For the text-containing cell, return its midpoint in (x, y) coordinate format. 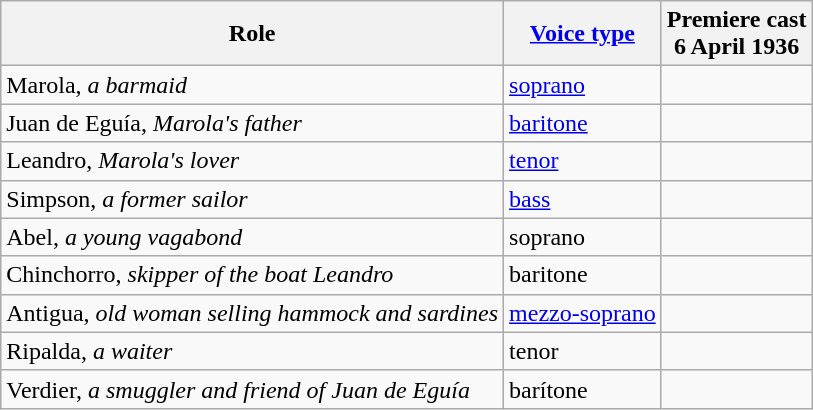
barítone (583, 389)
Chinchorro, skipper of the boat Leandro (252, 275)
Leandro, Marola's lover (252, 161)
bass (583, 199)
Juan de Eguía, Marola's father (252, 123)
Antigua, old woman selling hammock and sardines (252, 313)
Marola, a barmaid (252, 85)
Ripalda, a waiter (252, 351)
Verdier, a smuggler and friend of Juan de Eguía (252, 389)
mezzo-soprano (583, 313)
Simpson, a former sailor (252, 199)
Role (252, 34)
Abel, a young vagabond (252, 237)
Voice type (583, 34)
Premiere cast6 April 1936 (736, 34)
